Determine the [x, y] coordinate at the center of the cell enclosing the given text.  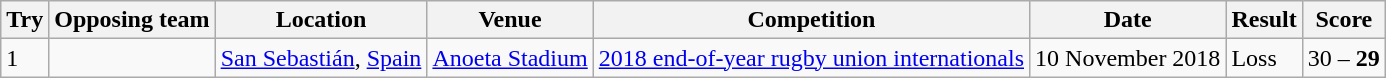
Anoeta Stadium [510, 58]
10 November 2018 [1128, 58]
2018 end-of-year rugby union internationals [811, 58]
Location [321, 20]
30 – 29 [1344, 58]
Opposing team [132, 20]
Score [1344, 20]
Competition [811, 20]
Result [1264, 20]
Try [25, 20]
Loss [1264, 58]
San Sebastián, Spain [321, 58]
Date [1128, 20]
Venue [510, 20]
1 [25, 58]
